For the text-containing cell, return its midpoint in [X, Y] coordinate format. 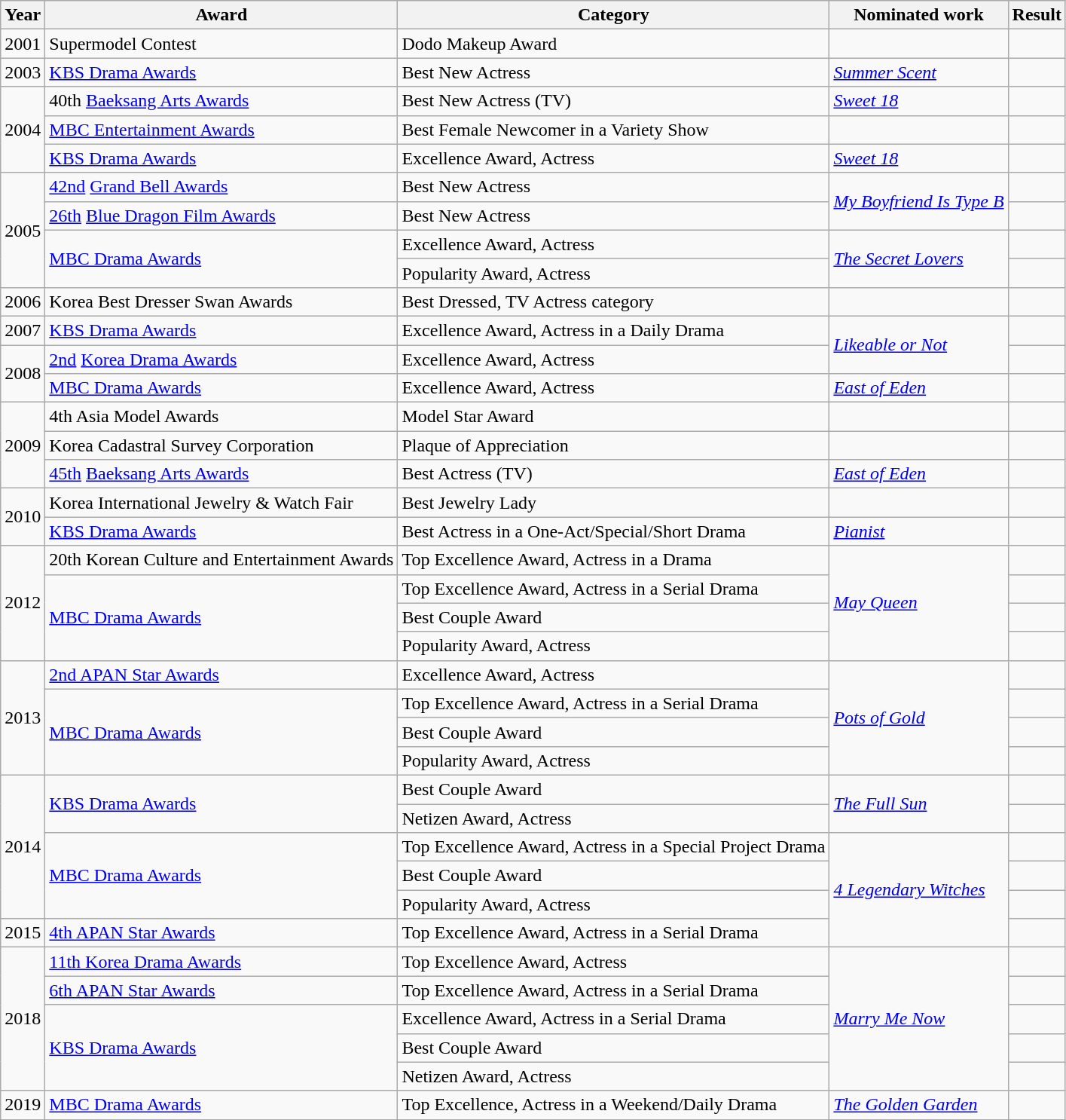
Supermodel Contest [221, 44]
Model Star Award [613, 417]
Best Dressed, TV Actress category [613, 301]
The Secret Lovers [919, 259]
20th Korean Culture and Entertainment Awards [221, 560]
Korea Best Dresser Swan Awards [221, 301]
2012 [23, 603]
26th Blue Dragon Film Awards [221, 216]
Excellence Award, Actress in a Daily Drama [613, 330]
Best Actress in a One-Act/Special/Short Drama [613, 531]
Best Actress (TV) [613, 474]
45th Baeksang Arts Awards [221, 474]
6th APAN Star Awards [221, 990]
2nd APAN Star Awards [221, 675]
MBC Entertainment Awards [221, 130]
2003 [23, 72]
2004 [23, 130]
Best Jewelry Lady [613, 503]
2013 [23, 718]
2007 [23, 330]
11th Korea Drama Awards [221, 962]
2015 [23, 933]
Korea International Jewelry & Watch Fair [221, 503]
Excellence Award, Actress in a Serial Drama [613, 1019]
May Queen [919, 603]
Pianist [919, 531]
2006 [23, 301]
2nd Korea Drama Awards [221, 360]
4th APAN Star Awards [221, 933]
Marry Me Now [919, 1019]
Korea Cadastral Survey Corporation [221, 445]
Top Excellence Award, Actress [613, 962]
42nd Grand Bell Awards [221, 187]
Category [613, 15]
Top Excellence, Actress in a Weekend/Daily Drama [613, 1105]
Best Female Newcomer in a Variety Show [613, 130]
Result [1037, 15]
Pots of Gold [919, 718]
2010 [23, 517]
Year [23, 15]
Top Excellence Award, Actress in a Drama [613, 560]
Award [221, 15]
Summer Scent [919, 72]
Best New Actress (TV) [613, 101]
2019 [23, 1105]
40th Baeksang Arts Awards [221, 101]
The Golden Garden [919, 1105]
4 Legendary Witches [919, 890]
2001 [23, 44]
Plaque of Appreciation [613, 445]
Top Excellence Award, Actress in a Special Project Drama [613, 847]
2005 [23, 230]
2009 [23, 445]
2008 [23, 374]
Likeable or Not [919, 344]
2014 [23, 846]
Nominated work [919, 15]
My Boyfriend Is Type B [919, 201]
4th Asia Model Awards [221, 417]
2018 [23, 1019]
The Full Sun [919, 803]
Dodo Makeup Award [613, 44]
